Detect which cell encompasses the target text, then output its (x, y) center coordinate. 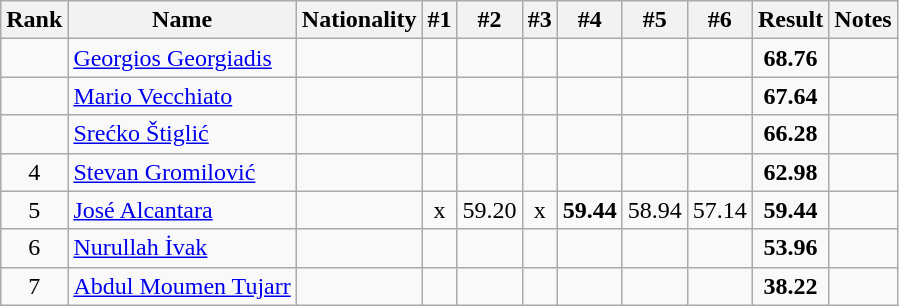
Name (182, 20)
José Alcantara (182, 210)
67.64 (790, 96)
Georgios Georgiadis (182, 58)
Notes (863, 20)
62.98 (790, 172)
7 (34, 286)
38.22 (790, 286)
Nationality (359, 20)
59.20 (490, 210)
Stevan Gromilović (182, 172)
#1 (440, 20)
#6 (720, 20)
Srećko Štiglić (182, 134)
66.28 (790, 134)
53.96 (790, 248)
6 (34, 248)
#5 (654, 20)
68.76 (790, 58)
5 (34, 210)
Abdul Moumen Tujarr (182, 286)
#2 (490, 20)
4 (34, 172)
57.14 (720, 210)
#3 (540, 20)
Result (790, 20)
Rank (34, 20)
Nurullah İvak (182, 248)
#4 (590, 20)
58.94 (654, 210)
Mario Vecchiato (182, 96)
